Scan for the cell matching the given text and deliver its [X, Y] coordinate at center. 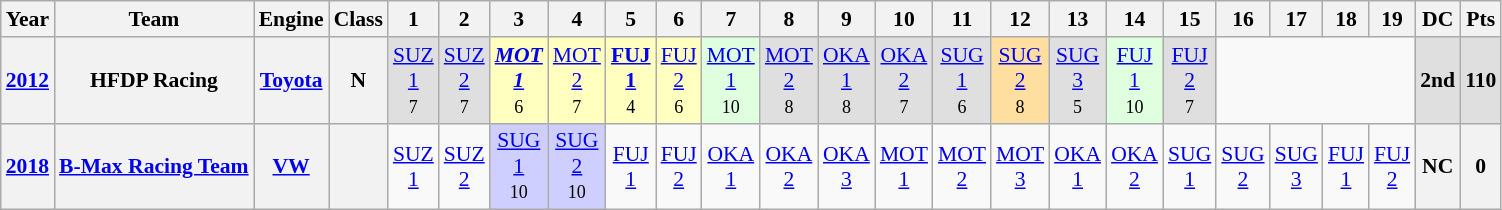
2018 [28, 166]
3 [519, 19]
SUG28 [1020, 80]
5 [631, 19]
10 [904, 19]
MOT110 [731, 80]
Engine [292, 19]
SUG2 [1242, 166]
8 [789, 19]
OKA3 [846, 166]
11 [962, 19]
SUZ17 [414, 80]
MOT3 [1020, 166]
SUZ1 [414, 166]
19 [1392, 19]
16 [1242, 19]
2 [464, 19]
MOT28 [789, 80]
OKA18 [846, 80]
SUG16 [962, 80]
FUJ27 [1190, 80]
SUG3 [1296, 166]
Class [358, 19]
15 [1190, 19]
FUJ26 [679, 80]
7 [731, 19]
NC [1438, 166]
VW [292, 166]
SUZ27 [464, 80]
N [358, 80]
SUG210 [577, 166]
14 [1134, 19]
FUJ14 [631, 80]
13 [1078, 19]
SUG1 [1190, 166]
MOT27 [577, 80]
9 [846, 19]
Year [28, 19]
B-Max Racing Team [154, 166]
0 [1480, 166]
12 [1020, 19]
HFDP Racing [154, 80]
110 [1480, 80]
17 [1296, 19]
1 [414, 19]
Toyota [292, 80]
OKA27 [904, 80]
2012 [28, 80]
6 [679, 19]
SUZ2 [464, 166]
4 [577, 19]
DC [1438, 19]
MOT2 [962, 166]
MOT1 [904, 166]
SUG35 [1078, 80]
2nd [1438, 80]
FUJ110 [1134, 80]
18 [1346, 19]
Pts [1480, 19]
SUG110 [519, 166]
MOT16 [519, 80]
Team [154, 19]
